For the text-containing cell, return its midpoint in (X, Y) coordinate format. 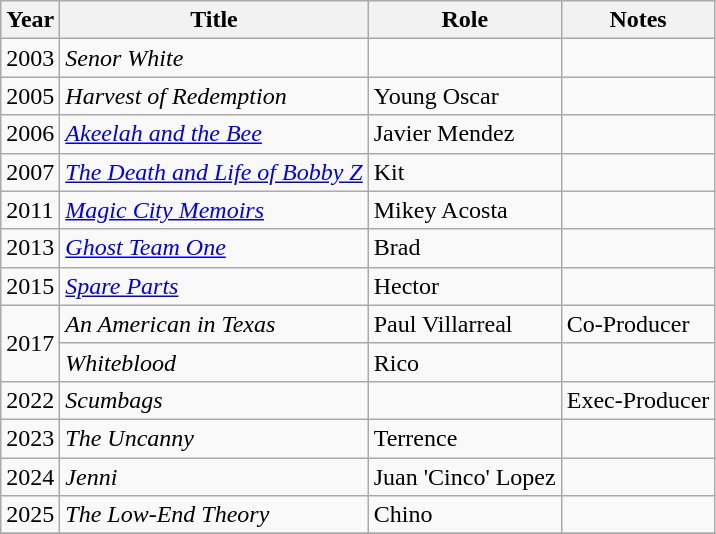
Young Oscar (464, 96)
2015 (30, 286)
Magic City Memoirs (214, 210)
Year (30, 20)
The Low-End Theory (214, 515)
Javier Mendez (464, 134)
The Uncanny (214, 438)
2005 (30, 96)
2011 (30, 210)
2006 (30, 134)
Harvest of Redemption (214, 96)
Ghost Team One (214, 248)
Paul Villarreal (464, 324)
Exec-Producer (638, 400)
Role (464, 20)
Title (214, 20)
Brad (464, 248)
The Death and Life of Bobby Z (214, 172)
2023 (30, 438)
2003 (30, 58)
Kit (464, 172)
Co-Producer (638, 324)
2024 (30, 477)
Rico (464, 362)
Senor White (214, 58)
Mikey Acosta (464, 210)
2022 (30, 400)
Juan 'Cinco' Lopez (464, 477)
Jenni (214, 477)
Whiteblood (214, 362)
Spare Parts (214, 286)
An American in Texas (214, 324)
Chino (464, 515)
2017 (30, 343)
2025 (30, 515)
Notes (638, 20)
Scumbags (214, 400)
2013 (30, 248)
Akeelah and the Bee (214, 134)
Terrence (464, 438)
Hector (464, 286)
2007 (30, 172)
